Identify which cell holds the provided text, then report its (X, Y) central coordinate. 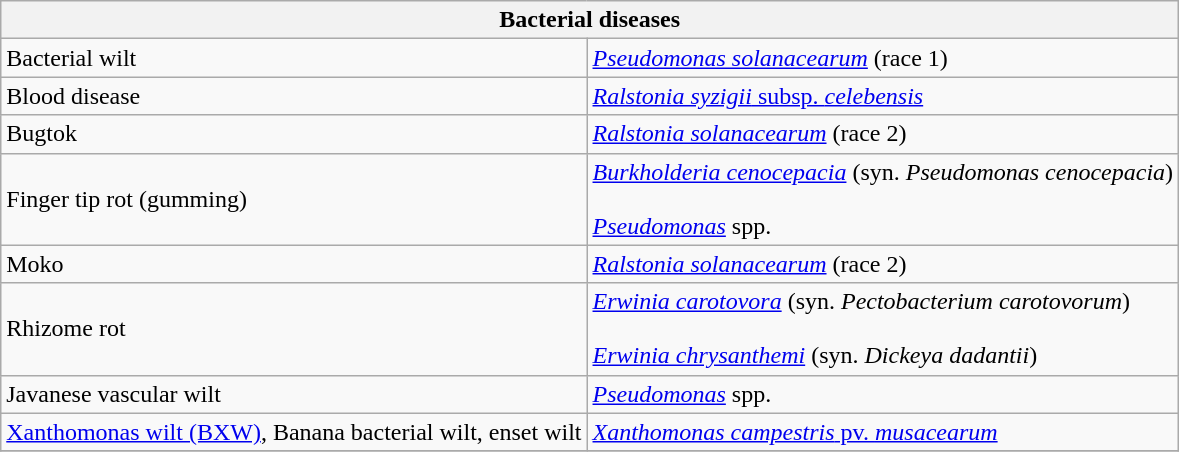
Xanthomonas campestris pv. musacearum (883, 432)
Erwinia carotovora (syn. Pectobacterium carotovorum)Erwinia chrysanthemi (syn. Dickeya dadantii) (883, 329)
Bacterial diseases (590, 20)
Pseudomonas solanacearum (race 1) (883, 58)
Xanthomonas wilt (BXW), Banana bacterial wilt, enset wilt (294, 432)
Ralstonia syzigii subsp. celebensis (883, 96)
Javanese vascular wilt (294, 394)
Pseudomonas spp. (883, 394)
Blood disease (294, 96)
Rhizome rot (294, 329)
Bacterial wilt (294, 58)
Bugtok (294, 134)
Finger tip rot (gumming) (294, 199)
Burkholderia cenocepacia (syn. Pseudomonas cenocepacia)Pseudomonas spp. (883, 199)
Moko (294, 264)
